Find where the given text appears and provide that cell's center as [x, y] coordinate. 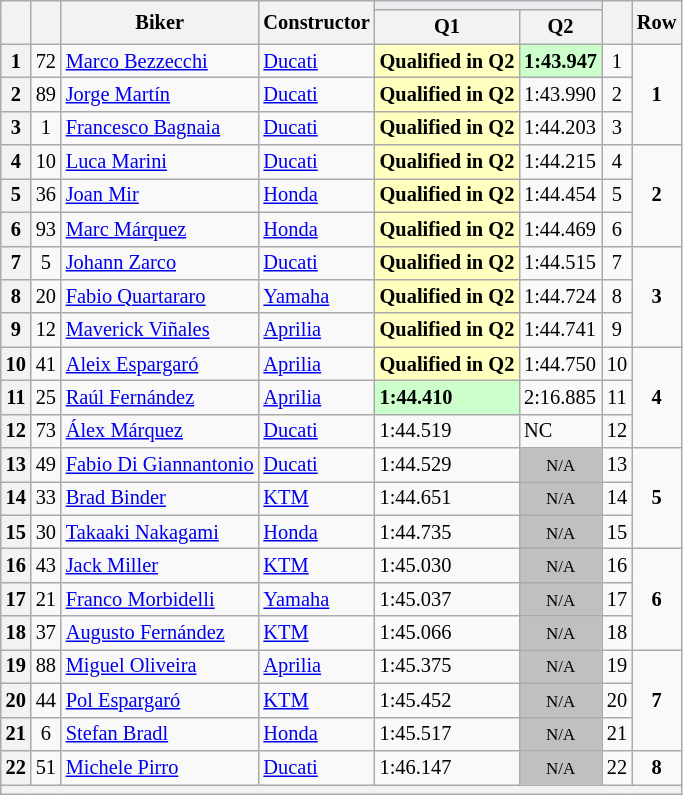
Marc Márquez [160, 229]
1:44.741 [560, 330]
Row [656, 22]
1:44.215 [560, 162]
88 [46, 666]
1:44.515 [560, 263]
36 [46, 195]
Biker [160, 22]
25 [46, 397]
41 [46, 364]
1:44.203 [560, 128]
1:45.030 [447, 565]
89 [46, 94]
37 [46, 633]
1:44.454 [560, 195]
Fabio Di Giannantonio [160, 465]
Johann Zarco [160, 263]
Q2 [560, 27]
33 [46, 498]
Miguel Oliveira [160, 666]
Pol Espargaró [160, 700]
Michele Pirro [160, 767]
1:44.724 [560, 296]
Augusto Fernández [160, 633]
1:44.750 [560, 364]
72 [46, 61]
Franco Morbidelli [160, 599]
44 [46, 700]
51 [46, 767]
1:44.529 [447, 465]
1:44.519 [447, 431]
NC [560, 431]
Q1 [447, 27]
1:44.735 [447, 532]
Jorge Martín [160, 94]
Jack Miller [160, 565]
43 [46, 565]
1:46.147 [447, 767]
Constructor [317, 22]
Francesco Bagnaia [160, 128]
1:44.651 [447, 498]
73 [46, 431]
Fabio Quartararo [160, 296]
93 [46, 229]
1:45.452 [447, 700]
Marco Bezzecchi [160, 61]
1:45.066 [447, 633]
Joan Mir [160, 195]
1:45.037 [447, 599]
Brad Binder [160, 498]
30 [46, 532]
1:44.469 [560, 229]
Maverick Viñales [160, 330]
Luca Marini [160, 162]
Stefan Bradl [160, 734]
Álex Márquez [160, 431]
1:45.375 [447, 666]
1:43.990 [560, 94]
Raúl Fernández [160, 397]
Takaaki Nakagami [160, 532]
1:43.947 [560, 61]
1:45.517 [447, 734]
1:44.410 [447, 397]
Aleix Espargaró [160, 364]
2:16.885 [560, 397]
49 [46, 465]
